Scan for the cell matching the given text and deliver its [X, Y] coordinate at center. 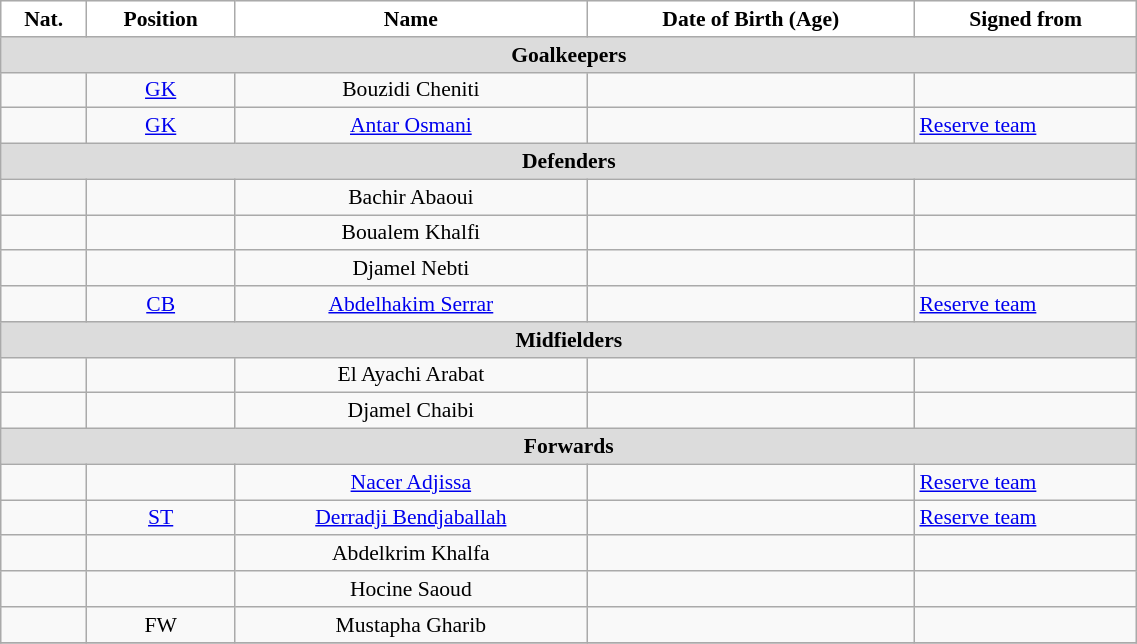
Djamel Chaibi [411, 411]
Forwards [569, 447]
Defenders [569, 162]
Nacer Adjissa [411, 482]
El Ayachi Arabat [411, 375]
Mustapha Gharib [411, 625]
Djamel Nebti [411, 269]
FW [161, 625]
ST [161, 518]
Position [161, 19]
Goalkeepers [569, 55]
Abdelkrim Khalfa [411, 554]
Derradji Bendjaballah [411, 518]
CB [161, 304]
Hocine Saoud [411, 589]
Midfielders [569, 340]
Bouzidi Cheniti [411, 90]
Bachir Abaoui [411, 197]
Signed from [1025, 19]
Boualem Khalfi [411, 233]
Name [411, 19]
Antar Osmani [411, 126]
Date of Birth (Age) [750, 19]
Nat. [44, 19]
Abdelhakim Serrar [411, 304]
